Return the [X, Y] coordinate for the center point of the cell that contains the specified text.  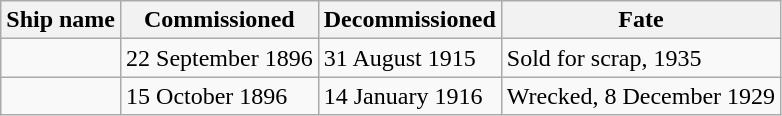
22 September 1896 [220, 58]
14 January 1916 [410, 96]
Fate [640, 20]
15 October 1896 [220, 96]
Commissioned [220, 20]
Sold for scrap, 1935 [640, 58]
31 August 1915 [410, 58]
Decommissioned [410, 20]
Ship name [61, 20]
Wrecked, 8 December 1929 [640, 96]
